Scan for the cell matching the given text and deliver its [X, Y] coordinate at center. 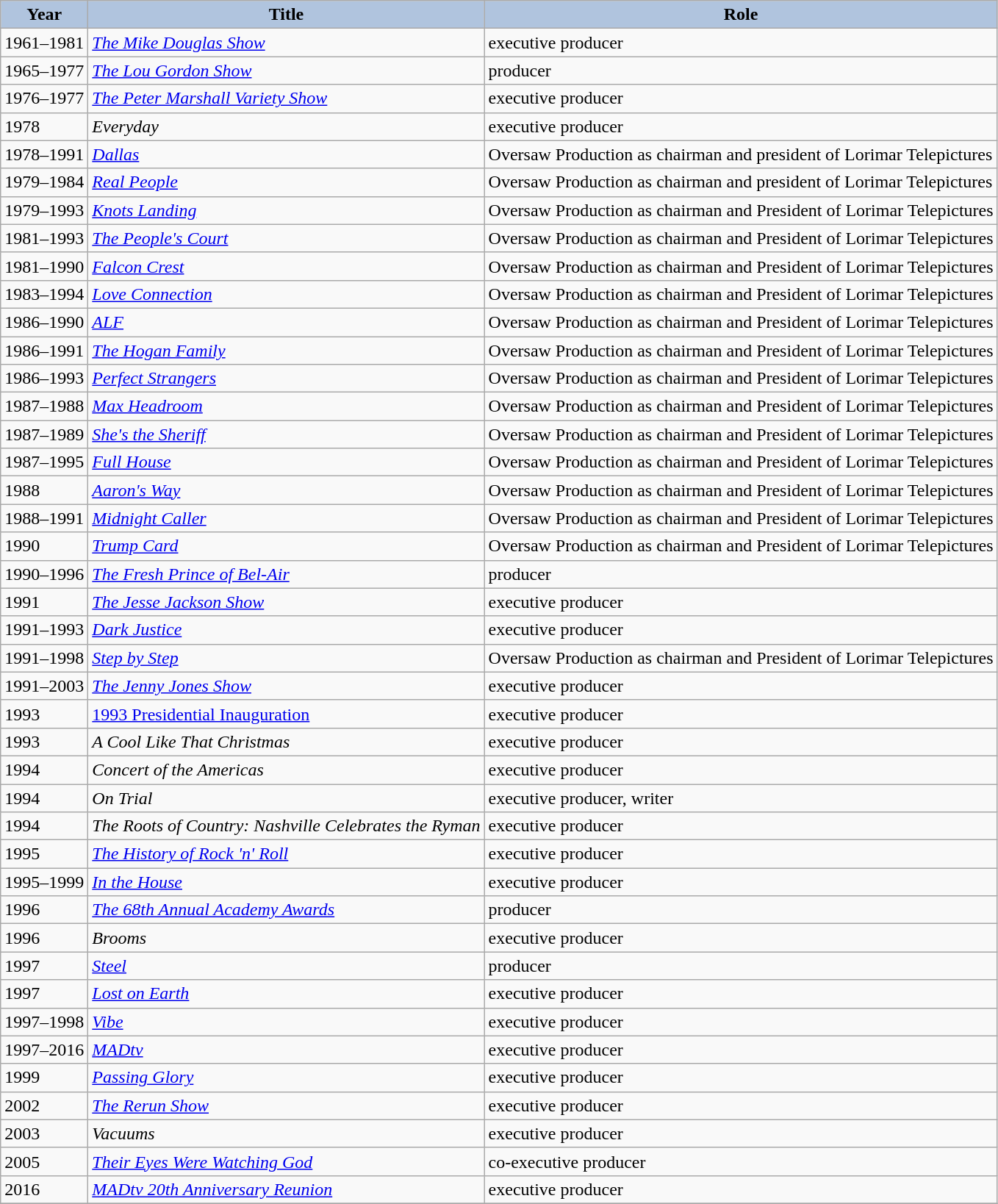
1991–1993 [44, 630]
2016 [44, 1189]
1993 Presidential Inauguration [287, 714]
2002 [44, 1106]
The Lou Gordon Show [287, 71]
Max Headroom [287, 406]
1987–1995 [44, 462]
1987–1989 [44, 434]
1995 [44, 854]
1981–1993 [44, 238]
1988 [44, 490]
Step by Step [287, 658]
Dark Justice [287, 630]
1990 [44, 546]
1999 [44, 1078]
She's the Sheriff [287, 434]
The Rerun Show [287, 1106]
Vacuums [287, 1133]
Concert of the Americas [287, 770]
Falcon Crest [287, 266]
1979–1984 [44, 182]
Lost on Earth [287, 994]
Title [287, 15]
Real People [287, 182]
co-executive producer [741, 1161]
Passing Glory [287, 1078]
1981–1990 [44, 266]
1988–1991 [44, 518]
1995–1999 [44, 882]
MADtv 20th Anniversary Reunion [287, 1189]
Everyday [287, 126]
1978–1991 [44, 154]
Full House [287, 462]
MADtv [287, 1050]
2003 [44, 1133]
The People's Court [287, 238]
Love Connection [287, 294]
Brooms [287, 938]
Dallas [287, 154]
Role [741, 15]
The History of Rock 'n' Roll [287, 854]
1997–2016 [44, 1050]
1987–1988 [44, 406]
2005 [44, 1161]
1986–1991 [44, 351]
Steel [287, 966]
The Jenny Jones Show [287, 686]
1978 [44, 126]
1990–1996 [44, 574]
Year [44, 15]
1991–1998 [44, 658]
In the House [287, 882]
1986–1990 [44, 322]
The Hogan Family [287, 351]
A Cool Like That Christmas [287, 742]
The Jesse Jackson Show [287, 602]
The Mike Douglas Show [287, 43]
Vibe [287, 1022]
Perfect Strangers [287, 379]
1986–1993 [44, 379]
1965–1977 [44, 71]
The Roots of Country: Nashville Celebrates the Ryman [287, 826]
1997–1998 [44, 1022]
1991 [44, 602]
The Fresh Prince of Bel-Air [287, 574]
executive producer, writer [741, 798]
1961–1981 [44, 43]
Midnight Caller [287, 518]
Their Eyes Were Watching God [287, 1161]
Trump Card [287, 546]
1983–1994 [44, 294]
ALF [287, 322]
Knots Landing [287, 210]
The Peter Marshall Variety Show [287, 98]
On Trial [287, 798]
1991–2003 [44, 686]
The 68th Annual Academy Awards [287, 910]
Aaron's Way [287, 490]
1979–1993 [44, 210]
1976–1977 [44, 98]
